Search for the cell housing the specified text and yield its [x, y] center coordinate. 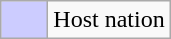
Host nation [109, 20]
